Extract the [x, y] coordinate from the center of the cell holding the provided text.  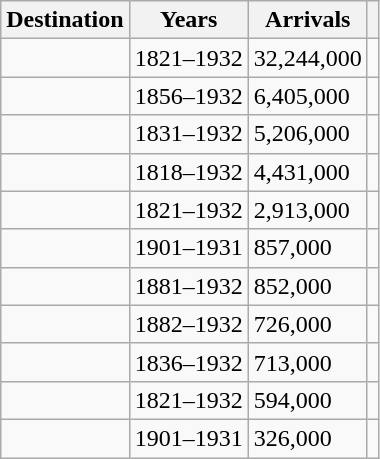
Arrivals [308, 20]
326,000 [308, 438]
6,405,000 [308, 96]
1856–1932 [188, 96]
2,913,000 [308, 210]
1818–1932 [188, 172]
713,000 [308, 362]
1881–1932 [188, 286]
5,206,000 [308, 134]
594,000 [308, 400]
32,244,000 [308, 58]
4,431,000 [308, 172]
Destination [65, 20]
857,000 [308, 248]
1831–1932 [188, 134]
726,000 [308, 324]
852,000 [308, 286]
1882–1932 [188, 324]
Years [188, 20]
1836–1932 [188, 362]
